Identify which cell holds the provided text, then report its (X, Y) central coordinate. 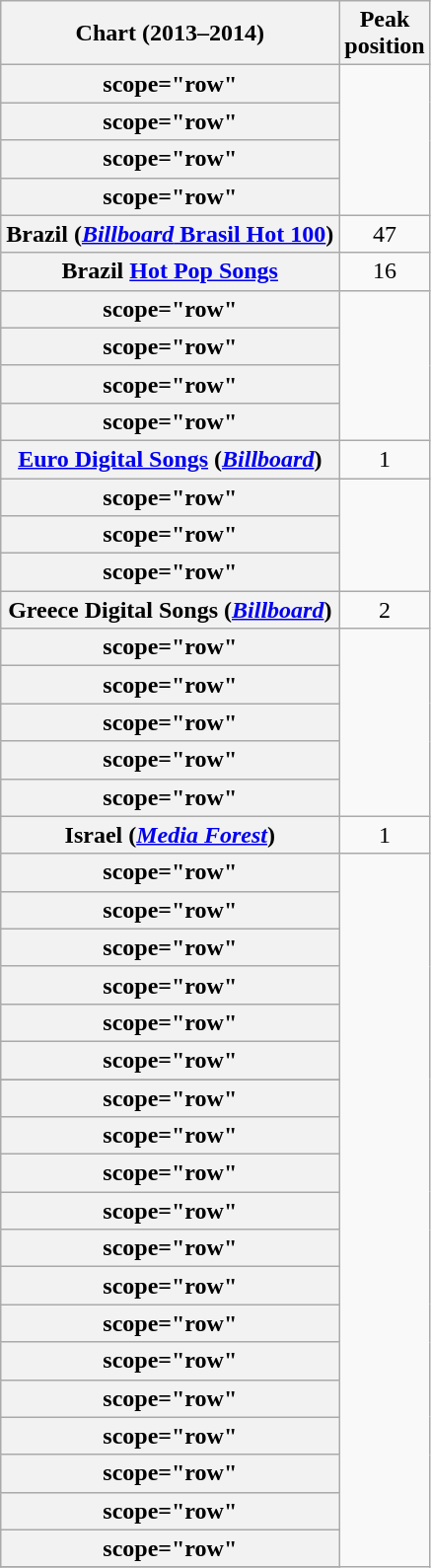
Brazil (Billboard Brasil Hot 100) (170, 234)
Euro Digital Songs (Billboard) (170, 459)
2 (385, 610)
Greece Digital Songs (Billboard) (170, 610)
Brazil Hot Pop Songs (170, 271)
Israel (Media Forest) (170, 835)
Peakposition (385, 34)
Chart (2013–2014) (170, 34)
47 (385, 234)
16 (385, 271)
